Pinpoint the cell where the given text exists, returning its (X, Y) midpoint coordinate. 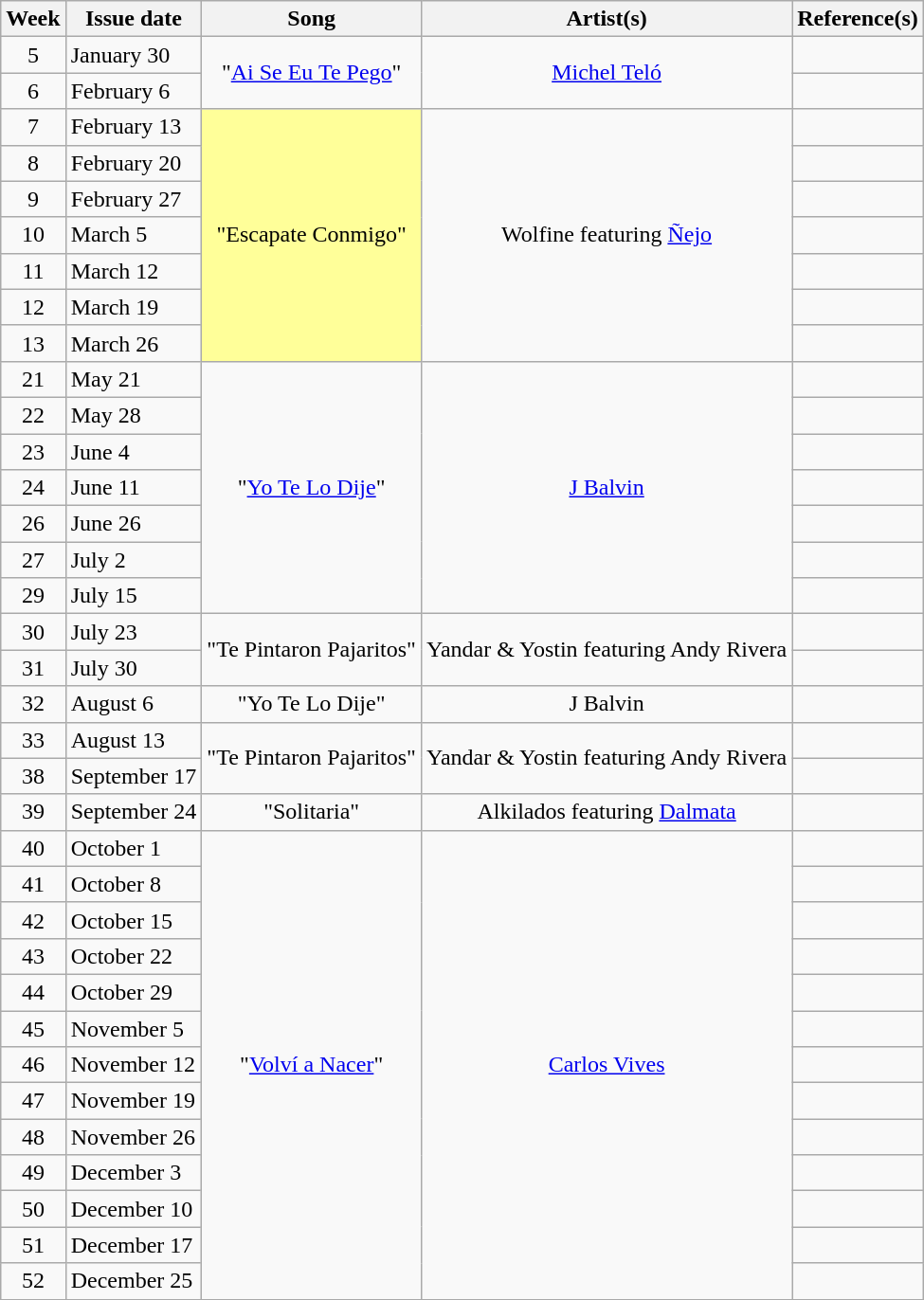
41 (33, 884)
March 12 (134, 271)
August 13 (134, 740)
July 30 (134, 668)
Week (33, 19)
26 (33, 524)
52 (33, 1281)
"Volví a Nacer" (312, 1065)
33 (33, 740)
27 (33, 560)
January 30 (134, 55)
June 26 (134, 524)
Wolfine featuring Ñejo (607, 235)
February 27 (134, 199)
Issue date (134, 19)
32 (33, 704)
39 (33, 812)
December 25 (134, 1281)
23 (33, 452)
29 (33, 596)
40 (33, 848)
"Escapate Conmigo" (312, 235)
December 10 (134, 1209)
Song (312, 19)
"Ai Se Eu Te Pego" (312, 73)
October 29 (134, 992)
July 2 (134, 560)
March 26 (134, 343)
21 (33, 379)
June 11 (134, 488)
12 (33, 307)
31 (33, 668)
October 15 (134, 920)
Carlos Vives (607, 1065)
February 13 (134, 127)
December 17 (134, 1245)
50 (33, 1209)
October 22 (134, 956)
Michel Teló (607, 73)
July 15 (134, 596)
February 20 (134, 163)
24 (33, 488)
Alkilados featuring Dalmata (607, 812)
48 (33, 1137)
November 5 (134, 1028)
September 24 (134, 812)
Reference(s) (859, 19)
44 (33, 992)
December 3 (134, 1173)
September 17 (134, 776)
7 (33, 127)
51 (33, 1245)
October 1 (134, 848)
May 28 (134, 415)
9 (33, 199)
30 (33, 632)
13 (33, 343)
February 6 (134, 91)
43 (33, 956)
"Solitaria" (312, 812)
November 19 (134, 1101)
6 (33, 91)
46 (33, 1065)
Artist(s) (607, 19)
8 (33, 163)
49 (33, 1173)
47 (33, 1101)
November 12 (134, 1065)
42 (33, 920)
10 (33, 235)
11 (33, 271)
June 4 (134, 452)
March 19 (134, 307)
October 8 (134, 884)
22 (33, 415)
March 5 (134, 235)
38 (33, 776)
August 6 (134, 704)
5 (33, 55)
November 26 (134, 1137)
45 (33, 1028)
May 21 (134, 379)
July 23 (134, 632)
